Identify which cell holds the provided text, then report its (x, y) central coordinate. 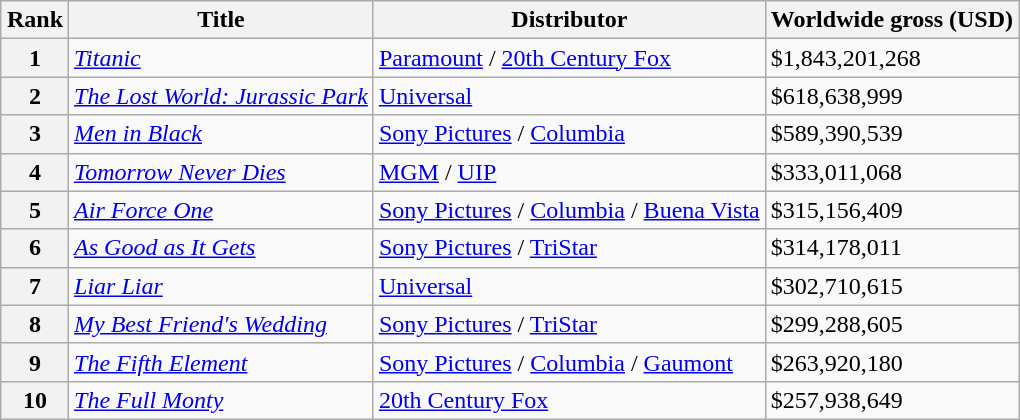
4 (34, 172)
Titanic (222, 58)
$618,638,999 (892, 96)
The Lost World: Jurassic Park (222, 96)
The Fifth Element (222, 362)
$299,288,605 (892, 324)
$315,156,409 (892, 210)
Air Force One (222, 210)
Paramount / 20th Century Fox (569, 58)
Liar Liar (222, 286)
5 (34, 210)
As Good as It Gets (222, 248)
My Best Friend's Wedding (222, 324)
$257,938,649 (892, 400)
7 (34, 286)
MGM / UIP (569, 172)
$302,710,615 (892, 286)
Sony Pictures / Columbia (569, 134)
10 (34, 400)
Rank (34, 20)
9 (34, 362)
6 (34, 248)
Sony Pictures / Columbia / Gaumont (569, 362)
Tomorrow Never Dies (222, 172)
$314,178,011 (892, 248)
Sony Pictures / Columbia / Buena Vista (569, 210)
20th Century Fox (569, 400)
Worldwide gross (USD) (892, 20)
Title (222, 20)
8 (34, 324)
2 (34, 96)
$333,011,068 (892, 172)
3 (34, 134)
$1,843,201,268 (892, 58)
$263,920,180 (892, 362)
Distributor (569, 20)
$589,390,539 (892, 134)
The Full Monty (222, 400)
Men in Black (222, 134)
1 (34, 58)
